Extract the (X, Y) coordinate from the center of the cell holding the provided text.  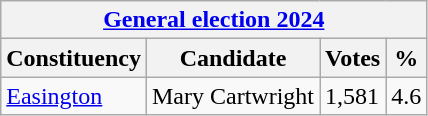
4.6 (406, 96)
% (406, 58)
General election 2024 (214, 20)
1,581 (353, 96)
Votes (353, 58)
Candidate (232, 58)
Mary Cartwright (232, 96)
Easington (74, 96)
Constituency (74, 58)
